Provide the (X, Y) coordinate of the cell's center where the given text is located.  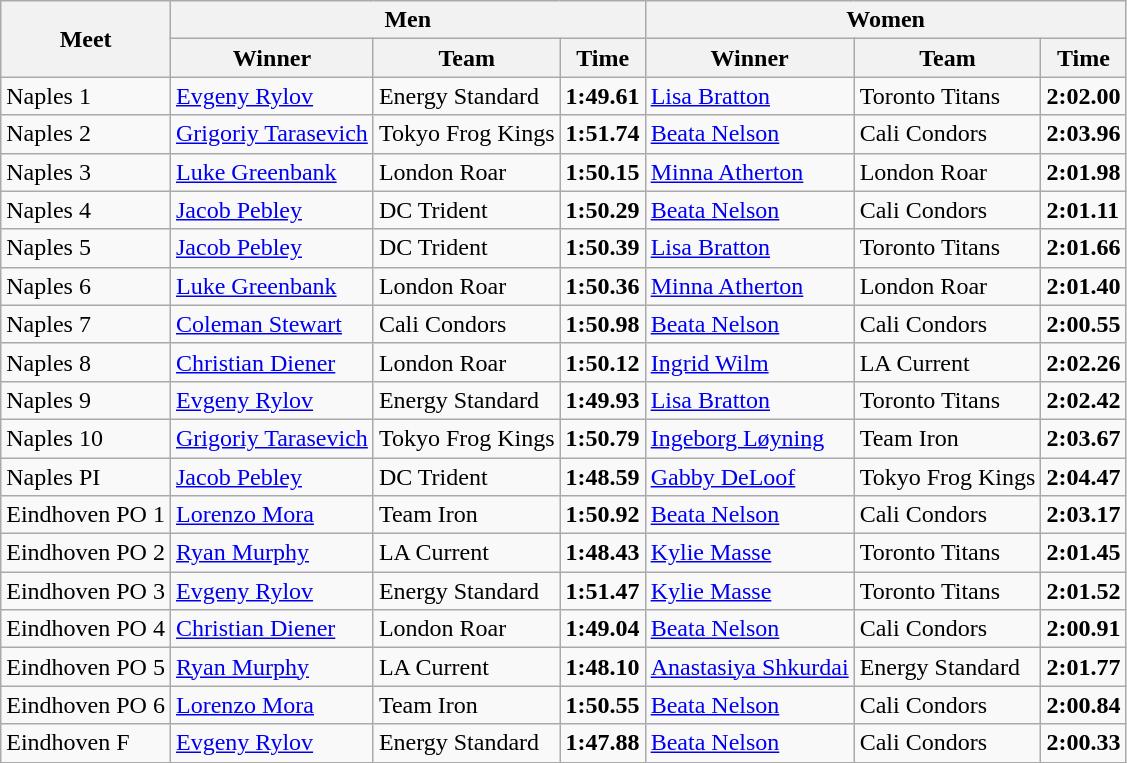
1:50.39 (602, 248)
1:50.15 (602, 172)
1:50.29 (602, 210)
2:01.66 (1084, 248)
Women (886, 20)
2:00.33 (1084, 743)
1:48.43 (602, 553)
Naples 9 (86, 400)
Men (408, 20)
Eindhoven PO 2 (86, 553)
2:03.96 (1084, 134)
Eindhoven PO 3 (86, 591)
2:01.52 (1084, 591)
Eindhoven PO 1 (86, 515)
2:01.77 (1084, 667)
2:00.84 (1084, 705)
Meet (86, 39)
2:00.91 (1084, 629)
2:03.67 (1084, 438)
2:04.47 (1084, 477)
1:50.79 (602, 438)
1:51.47 (602, 591)
1:48.59 (602, 477)
2:01.98 (1084, 172)
1:50.12 (602, 362)
2:01.40 (1084, 286)
Coleman Stewart (272, 324)
Ingrid Wilm (750, 362)
1:49.93 (602, 400)
Gabby DeLoof (750, 477)
Naples PI (86, 477)
Eindhoven F (86, 743)
1:49.04 (602, 629)
1:50.55 (602, 705)
2:00.55 (1084, 324)
Naples 3 (86, 172)
1:49.61 (602, 96)
Naples 7 (86, 324)
1:50.92 (602, 515)
2:02.26 (1084, 362)
1:51.74 (602, 134)
2:01.11 (1084, 210)
Naples 6 (86, 286)
Eindhoven PO 5 (86, 667)
1:50.98 (602, 324)
Naples 1 (86, 96)
2:02.00 (1084, 96)
1:48.10 (602, 667)
2:02.42 (1084, 400)
Eindhoven PO 4 (86, 629)
Naples 8 (86, 362)
1:50.36 (602, 286)
Naples 10 (86, 438)
Naples 4 (86, 210)
2:03.17 (1084, 515)
Naples 2 (86, 134)
Anastasiya Shkurdai (750, 667)
Eindhoven PO 6 (86, 705)
Ingeborg Løyning (750, 438)
Naples 5 (86, 248)
1:47.88 (602, 743)
2:01.45 (1084, 553)
